Provide the [x, y] coordinate of the cell's center where the given text is located.  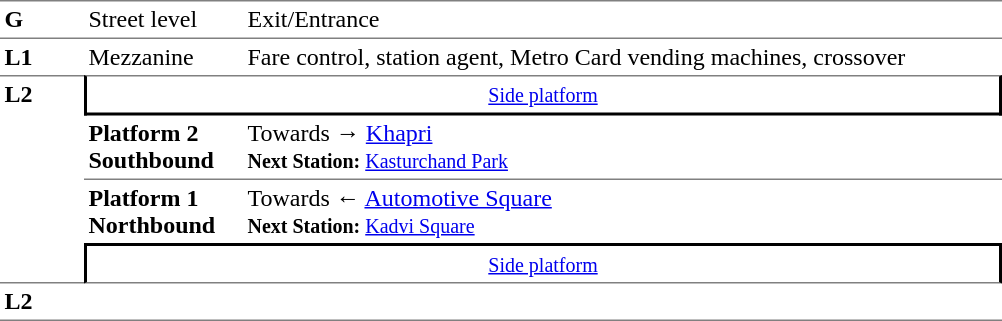
G [42, 20]
Mezzanine [164, 57]
Platform 1Northbound [164, 212]
Towards ← Automotive SquareNext Station: Kadvi Square [622, 212]
Fare control, station agent, Metro Card vending machines, crossover [622, 57]
L2 [42, 179]
Street level [164, 20]
Towards → KhapriNext Station: Kasturchand Park [622, 148]
L1 [42, 57]
Platform 2Southbound [164, 148]
Exit/Entrance [622, 20]
